Detect which cell encompasses the target text, then output its (X, Y) center coordinate. 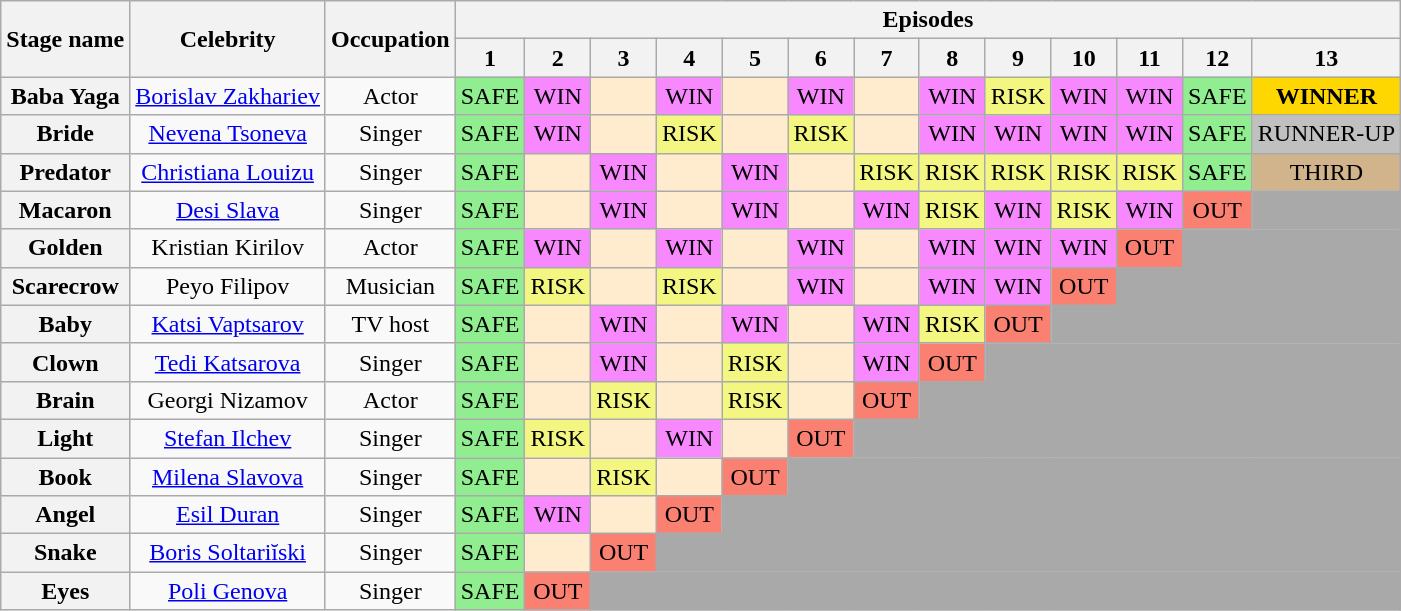
Clown (66, 362)
3 (624, 58)
WINNER (1326, 96)
TV host (390, 324)
Brain (66, 400)
Macaron (66, 210)
2 (558, 58)
7 (887, 58)
Borislav Zakhariev (228, 96)
Stefan Ilchev (228, 438)
Bride (66, 134)
RUNNER-UP (1326, 134)
10 (1084, 58)
Peyo Filipov (228, 286)
Tedi Katsarova (228, 362)
8 (952, 58)
Eyes (66, 591)
Angel (66, 515)
Katsi Vaptsarov (228, 324)
Snake (66, 553)
Scarecrow (66, 286)
Baby (66, 324)
Nevena Tsoneva (228, 134)
1 (490, 58)
Georgi Nizamov (228, 400)
Predator (66, 172)
THIRD (1326, 172)
Book (66, 477)
Baba Yaga (66, 96)
13 (1326, 58)
Boris Soltariĭski (228, 553)
9 (1018, 58)
Stage name (66, 39)
Occupation (390, 39)
12 (1217, 58)
Kristian Kirilov (228, 248)
Celebrity (228, 39)
5 (755, 58)
Esil Duran (228, 515)
Musician (390, 286)
Milena Slavova (228, 477)
Episodes (928, 20)
Christiana Louizu (228, 172)
Golden (66, 248)
11 (1150, 58)
4 (689, 58)
6 (821, 58)
Poli Genova (228, 591)
Light (66, 438)
Desi Slava (228, 210)
